For the text-containing cell, return its midpoint in [X, Y] coordinate format. 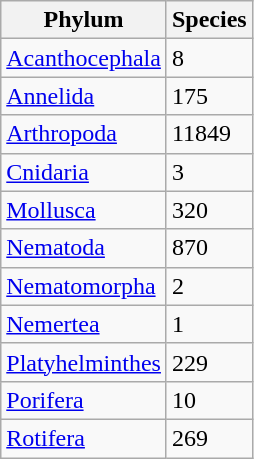
Cnidaria [84, 172]
Nemertea [84, 324]
Phylum [84, 20]
Annelida [84, 96]
Rotifera [84, 438]
Nematoda [84, 248]
10 [209, 400]
Mollusca [84, 210]
Platyhelminthes [84, 362]
2 [209, 286]
Nematomorpha [84, 286]
175 [209, 96]
11849 [209, 134]
870 [209, 248]
Species [209, 20]
Porifera [84, 400]
3 [209, 172]
Acanthocephala [84, 58]
269 [209, 438]
Arthropoda [84, 134]
1 [209, 324]
8 [209, 58]
229 [209, 362]
320 [209, 210]
